Search for the cell housing the specified text and yield its (x, y) center coordinate. 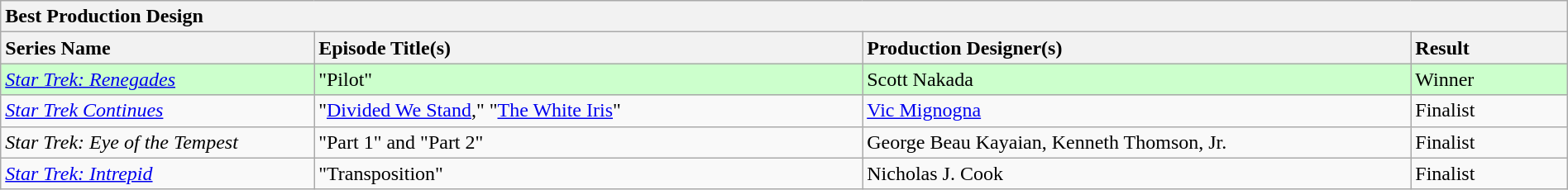
Episode Title(s) (589, 48)
Nicholas J. Cook (1136, 173)
Result (1489, 48)
"Divided We Stand," "The White Iris" (589, 111)
George Beau Kayaian, Kenneth Thomson, Jr. (1136, 142)
Star Trek: Intrepid (157, 173)
Winner (1489, 79)
"Transposition" (589, 173)
"Pilot" (589, 79)
Star Trek: Eye of the Tempest (157, 142)
Series Name (157, 48)
Production Designer(s) (1136, 48)
Star Trek: Renegades (157, 79)
Star Trek Continues (157, 111)
Vic Mignogna (1136, 111)
"Part 1" and "Part 2" (589, 142)
Scott Nakada (1136, 79)
Best Production Design (784, 17)
